Provide the (X, Y) coordinate of the cell's center where the given text is located.  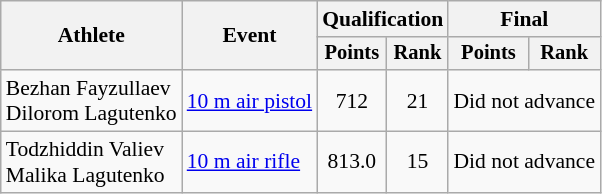
813.0 (352, 162)
712 (352, 100)
Todzhiddin ValievMalika Lagutenko (92, 162)
Athlete (92, 36)
Final (524, 19)
Qualification (382, 19)
21 (417, 100)
Event (250, 36)
15 (417, 162)
Bezhan FayzullaevDilorom Lagutenko (92, 100)
10 m air rifle (250, 162)
10 m air pistol (250, 100)
